Capture the cell that displays the provided text and extract its (x, y) central coordinate. 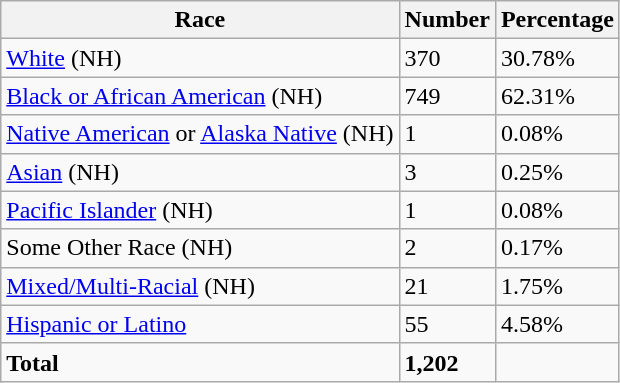
0.25% (557, 172)
Number (447, 20)
30.78% (557, 58)
Some Other Race (NH) (200, 248)
1,202 (447, 362)
White (NH) (200, 58)
Mixed/Multi-Racial (NH) (200, 286)
62.31% (557, 96)
21 (447, 286)
Asian (NH) (200, 172)
Percentage (557, 20)
Pacific Islander (NH) (200, 210)
Race (200, 20)
Black or African American (NH) (200, 96)
0.17% (557, 248)
Native American or Alaska Native (NH) (200, 134)
749 (447, 96)
1.75% (557, 286)
4.58% (557, 324)
Total (200, 362)
Hispanic or Latino (200, 324)
370 (447, 58)
2 (447, 248)
55 (447, 324)
3 (447, 172)
